Search for the cell housing the specified text and yield its (x, y) center coordinate. 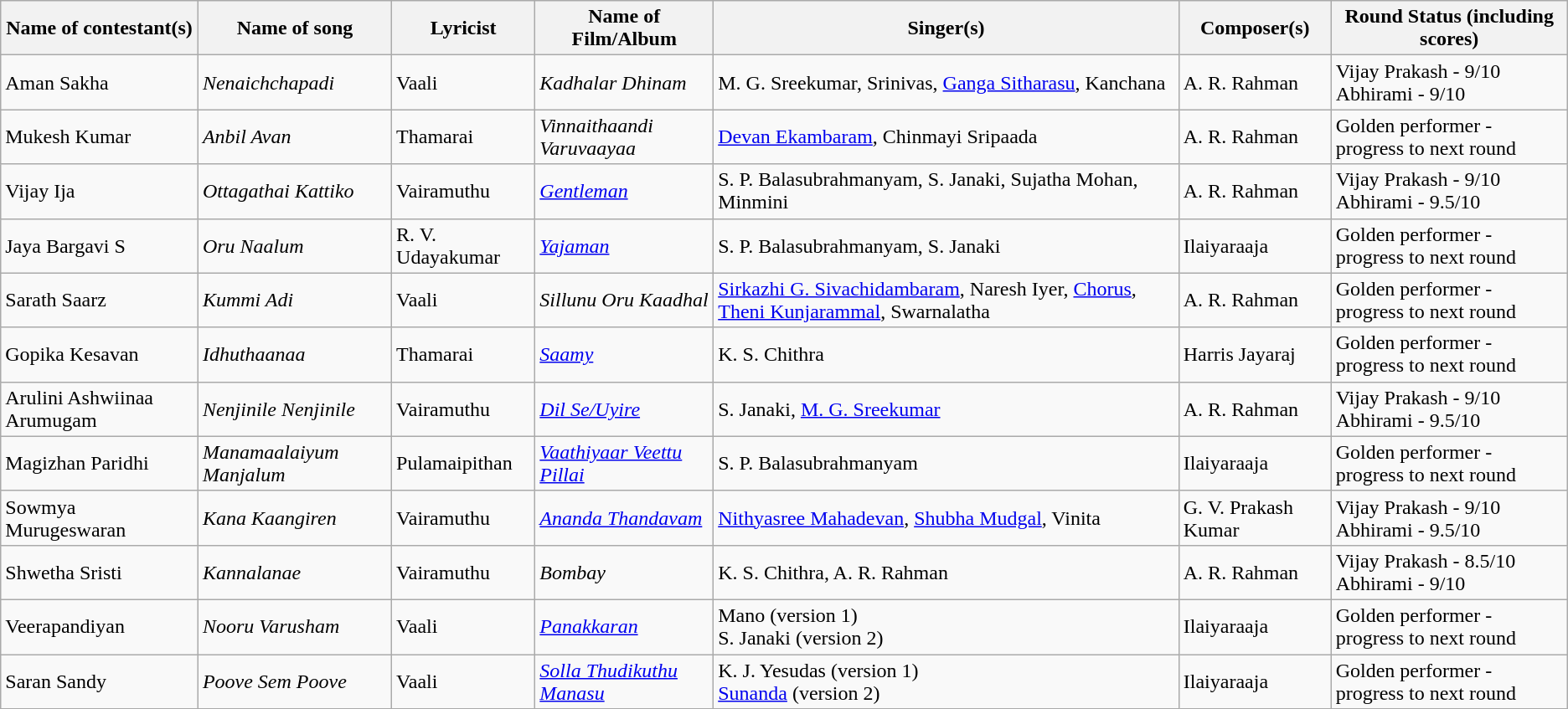
Vijay Prakash - 9/10Abhirami - 9/10 (1449, 82)
Name of Film/Album (625, 28)
Mukesh Kumar (100, 137)
Harris Jayaraj (1255, 355)
Vinnaithaandi Varuvaayaa (625, 137)
Yajaman (625, 246)
Round Status (including scores) (1449, 28)
Singer(s) (946, 28)
Sillunu Oru Kaadhal (625, 300)
Vijay Ija (100, 191)
Mano (version 1)S. Janaki (version 2) (946, 626)
K. S. Chithra, A. R. Rahman (946, 573)
S. P. Balasubrahmanyam, S. Janaki (946, 246)
Sirkazhi G. Sivachidambaram, Naresh Iyer, Chorus, Theni Kunjarammal, Swarnalatha (946, 300)
S. P. Balasubrahmanyam, S. Janaki, Sujatha Mohan, Minmini (946, 191)
Kannalanae (295, 573)
Lyricist (464, 28)
Vijay Prakash - 8.5/10Abhirami - 9/10 (1449, 573)
Veerapandiyan (100, 626)
Name of song (295, 28)
Poove Sem Poove (295, 681)
Nenjinile Nenjinile (295, 408)
Ottagathai Kattiko (295, 191)
Saran Sandy (100, 681)
K. S. Chithra (946, 355)
Dil Se/Uyire (625, 408)
Composer(s) (1255, 28)
Vaathiyaar Veettu Pillai (625, 464)
Manamaalaiyum Manjalum (295, 464)
K. J. Yesudas (version 1)Sunanda (version 2) (946, 681)
Aman Sakha (100, 82)
Oru Naalum (295, 246)
Pulamaipithan (464, 464)
Ananda Thandavam (625, 517)
Saamy (625, 355)
Jaya Bargavi S (100, 246)
Sarath Saarz (100, 300)
Gentleman (625, 191)
M. G. Sreekumar, Srinivas, Ganga Sitharasu, Kanchana (946, 82)
Panakkaran (625, 626)
Idhuthaanaa (295, 355)
Kana Kaangiren (295, 517)
Kummi Adi (295, 300)
Gopika Kesavan (100, 355)
S. Janaki, M. G. Sreekumar (946, 408)
Arulini Ashwiinaa Arumugam (100, 408)
S. P. Balasubrahmanyam (946, 464)
Nenaichchapadi (295, 82)
Kadhalar Dhinam (625, 82)
Nooru Varusham (295, 626)
Devan Ekambaram, Chinmayi Sripaada (946, 137)
Magizhan Paridhi (100, 464)
G. V. Prakash Kumar (1255, 517)
Name of contestant(s) (100, 28)
R. V. Udayakumar (464, 246)
Shwetha Sristi (100, 573)
Solla Thudikuthu Manasu (625, 681)
Bombay (625, 573)
Anbil Avan (295, 137)
Sowmya Murugeswaran (100, 517)
Nithyasree Mahadevan, Shubha Mudgal, Vinita (946, 517)
